Find where the given text appears and provide that cell's center as (X, Y) coordinate. 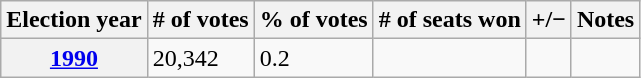
Election year (74, 20)
1990 (74, 58)
+/− (548, 20)
% of votes (314, 20)
20,342 (200, 58)
Notes (605, 20)
0.2 (314, 58)
# of votes (200, 20)
# of seats won (450, 20)
